Output the (X, Y) coordinate of the center of the cell containing the given text.  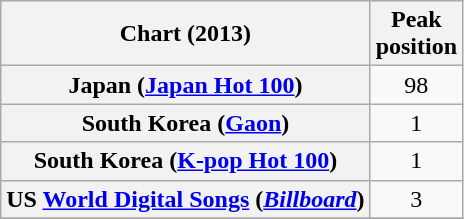
Peakposition (416, 34)
South Korea (Gaon) (186, 123)
US World Digital Songs (Billboard) (186, 199)
South Korea (K-pop Hot 100) (186, 161)
98 (416, 85)
Japan (Japan Hot 100) (186, 85)
3 (416, 199)
Chart (2013) (186, 34)
